Provide the [X, Y] coordinate of the cell's center where the given text is located.  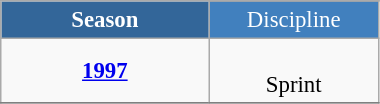
Season [105, 20]
Discipline [294, 20]
1997 [105, 72]
Sprint [294, 72]
